Identify which cell holds the provided text, then report its [x, y] central coordinate. 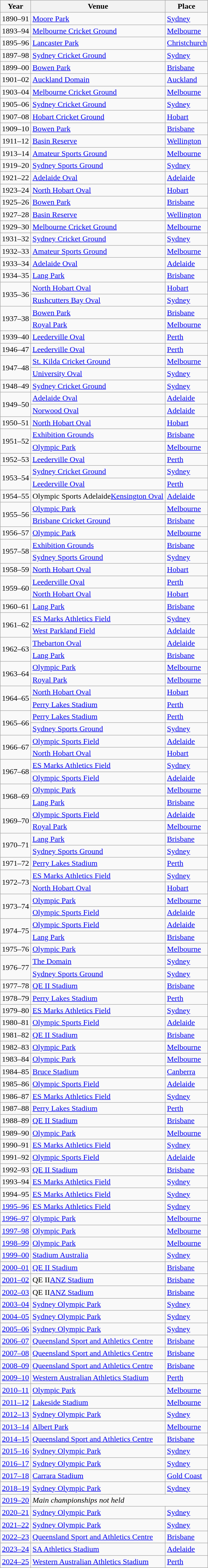
Main championships not held [119, 1500]
1992–93 [15, 1170]
2015–16 [15, 1451]
2001–02 [15, 1280]
Canberra [186, 1072]
1988–89 [15, 1121]
1960–61 [15, 606]
1909–10 [15, 129]
2018–19 [15, 1488]
1983–84 [15, 1059]
1895–96 [15, 43]
1935–36 [15, 294]
1985–86 [15, 1084]
1934–35 [15, 276]
1905–06 [15, 104]
Olympic Sports AdelaideKensington Oval [98, 496]
1939–40 [15, 337]
1970–71 [15, 845]
Auckland Domain [98, 80]
1929–30 [15, 227]
1897–98 [15, 55]
1984–85 [15, 1072]
1994–95 [15, 1194]
SA Athletics Stadium [98, 1549]
1965–66 [15, 723]
1959–60 [15, 588]
1995–96 [15, 1206]
Moore Park [98, 19]
Hobart Cricket Ground [98, 116]
1947–48 [15, 368]
1976–77 [15, 968]
Norwood Oval [98, 410]
1989–90 [15, 1133]
2003–04 [15, 1304]
1890–91 [15, 19]
1927–28 [15, 215]
1903–04 [15, 92]
Carrara Stadium [98, 1476]
1971–72 [15, 863]
1946–47 [15, 349]
1974–75 [15, 931]
2013–14 [15, 1427]
1962–63 [15, 649]
1979–80 [15, 1010]
1949–50 [15, 404]
Year [15, 6]
2012–13 [15, 1415]
2020–21 [15, 1512]
2010–11 [15, 1390]
1975–76 [15, 949]
1956–57 [15, 533]
1932–33 [15, 251]
Brisbane Cricket Ground [98, 521]
University Oval [98, 374]
Auckland [186, 80]
1978–79 [15, 998]
1951–52 [15, 441]
1967–68 [15, 772]
1963–64 [15, 674]
Thebarton Oval [98, 643]
1993–94 [15, 1182]
Gold Coast [186, 1476]
Albert Park [98, 1427]
1952–53 [15, 459]
Bruce Stadium [98, 1072]
1980–81 [15, 1023]
1997–98 [15, 1231]
1966–67 [15, 747]
1899–00 [15, 68]
2021–22 [15, 1525]
2002–03 [15, 1292]
1977–78 [15, 986]
2024–25 [15, 1562]
1958–59 [15, 570]
2006–07 [15, 1341]
Christchurch [186, 43]
1999–00 [15, 1255]
2004–05 [15, 1316]
1931–32 [15, 239]
2023–24 [15, 1549]
Place [186, 6]
2011–12 [15, 1402]
1961–62 [15, 625]
Venue [98, 6]
1950–51 [15, 423]
1919–20 [15, 166]
1981–82 [15, 1035]
2007–08 [15, 1353]
1968–69 [15, 796]
Stadium Australia [98, 1255]
1957–58 [15, 551]
1955–56 [15, 514]
1933–34 [15, 263]
1996–97 [15, 1219]
St. Kilda Cricket Ground [98, 362]
1982–83 [15, 1047]
1998–99 [15, 1243]
2000–01 [15, 1268]
The Domain [98, 962]
1969–70 [15, 821]
2022–23 [15, 1537]
1973–74 [15, 906]
1948–49 [15, 386]
1937–38 [15, 318]
1990–91 [15, 1145]
1987–88 [15, 1108]
1972–73 [15, 882]
1901–02 [15, 80]
1923–24 [15, 190]
2009–10 [15, 1378]
1913–14 [15, 153]
2014–15 [15, 1439]
2005–06 [15, 1329]
1954–55 [15, 496]
1986–87 [15, 1096]
2019–20 [15, 1500]
1925–26 [15, 202]
Rushcutters Bay Oval [98, 300]
1953–54 [15, 478]
1893–94 [15, 31]
Lakeside Stadium [98, 1402]
2017–18 [15, 1476]
1964–65 [15, 698]
1911–12 [15, 141]
West Parkland Field [98, 631]
2008–09 [15, 1366]
1991–92 [15, 1158]
1921–22 [15, 178]
Lancaster Park [98, 43]
1907–08 [15, 116]
2016–17 [15, 1463]
